Search for the cell housing the specified text and yield its (X, Y) center coordinate. 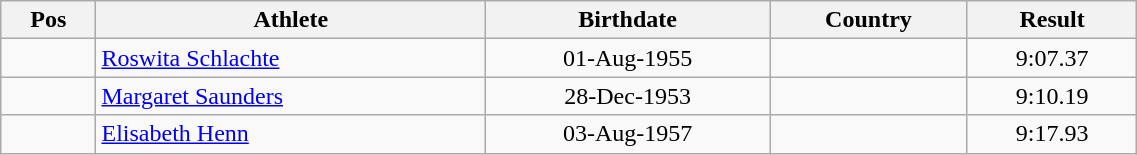
9:07.37 (1052, 58)
9:17.93 (1052, 134)
01-Aug-1955 (628, 58)
Elisabeth Henn (291, 134)
Country (869, 20)
Birthdate (628, 20)
03-Aug-1957 (628, 134)
Roswita Schlachte (291, 58)
Margaret Saunders (291, 96)
Pos (48, 20)
Athlete (291, 20)
9:10.19 (1052, 96)
28-Dec-1953 (628, 96)
Result (1052, 20)
